Output the (x, y) coordinate of the center of the cell containing the given text.  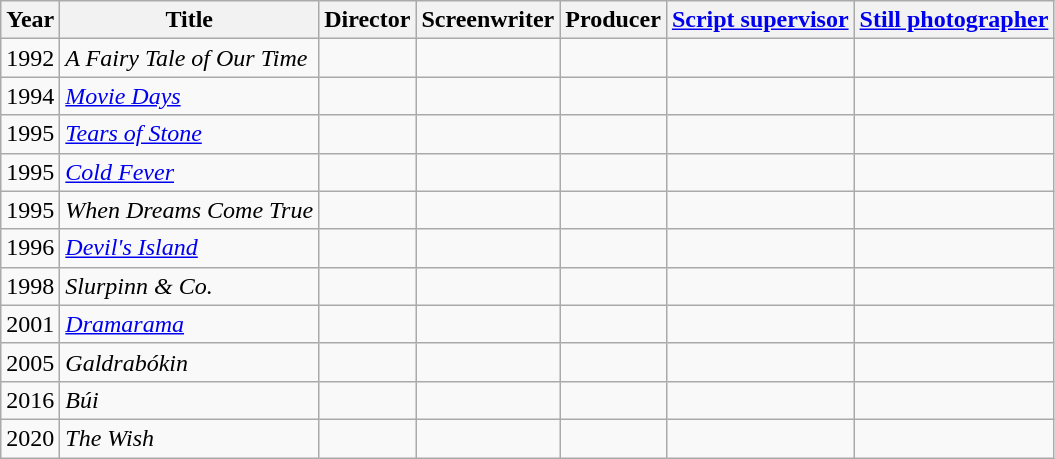
The Wish (190, 438)
2001 (30, 324)
Dramarama (190, 324)
Producer (614, 20)
Cold Fever (190, 172)
Movie Days (190, 96)
Title (190, 20)
Director (368, 20)
1992 (30, 58)
Galdrabókin (190, 362)
A Fairy Tale of Our Time (190, 58)
1996 (30, 248)
Búi (190, 400)
Devil's Island (190, 248)
Tears of Stone (190, 134)
2005 (30, 362)
Still photographer (954, 20)
1998 (30, 286)
Year (30, 20)
1994 (30, 96)
Slurpinn & Co. (190, 286)
Script supervisor (760, 20)
When Dreams Come True (190, 210)
2020 (30, 438)
Screenwriter (488, 20)
2016 (30, 400)
